Scan for the cell matching the given text and deliver its (x, y) coordinate at center. 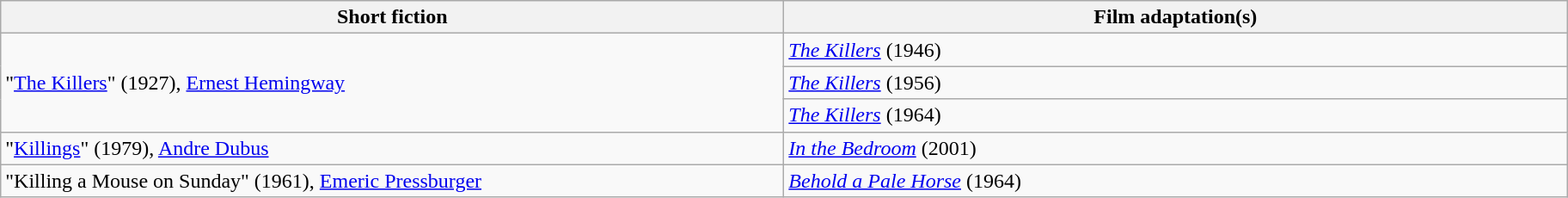
"The Killers" (1927), Ernest Hemingway (392, 83)
"Killings" (1979), Andre Dubus (392, 148)
The Killers (1946) (1176, 50)
Behold a Pale Horse (1964) (1176, 181)
Film adaptation(s) (1176, 17)
The Killers (1964) (1176, 115)
Short fiction (392, 17)
"Killing a Mouse on Sunday" (1961), Emeric Pressburger (392, 181)
In the Bedroom (2001) (1176, 148)
The Killers (1956) (1176, 83)
